For the text-containing cell, return its midpoint in [x, y] coordinate format. 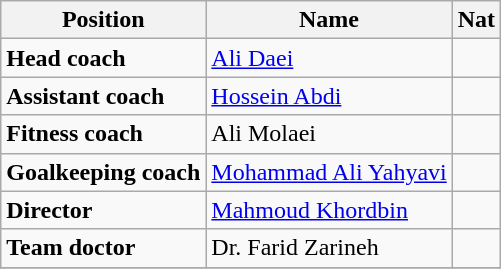
Head coach [104, 58]
Goalkeeping coach [104, 172]
Hossein Abdi [329, 96]
Dr. Farid Zarineh [329, 248]
Fitness coach [104, 134]
Ali Molaei [329, 134]
Mahmoud Khordbin [329, 210]
Assistant coach [104, 96]
Name [329, 20]
Ali Daei [329, 58]
Director [104, 210]
Position [104, 20]
Nat [476, 20]
Mohammad Ali Yahyavi [329, 172]
Team doctor [104, 248]
